Search for the cell housing the specified text and yield its [X, Y] center coordinate. 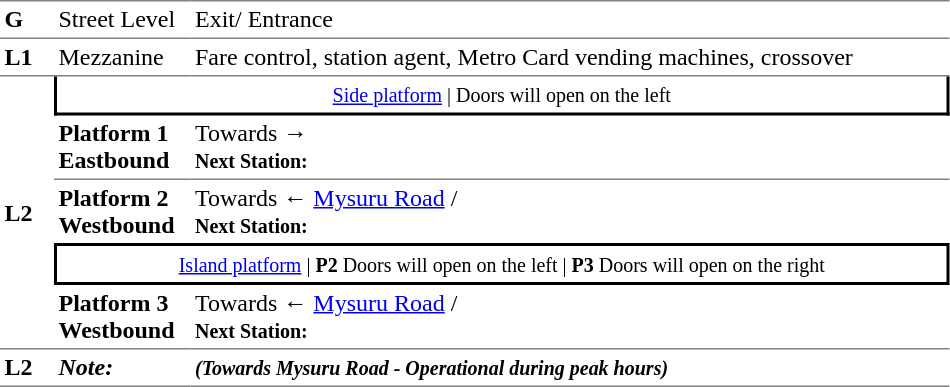
Platform 2Westbound [122, 212]
Towards → Next Station: [570, 148]
Mezzanine [122, 58]
G [27, 20]
L1 [27, 58]
Platform 1Eastbound [122, 148]
Side platform | Doors will open on the left [502, 96]
Street Level [122, 20]
Exit/ Entrance [570, 20]
Fare control, station agent, Metro Card vending machines, crossover [570, 58]
L2 [27, 212]
Platform 3Westbound [122, 317]
Island platform | P2 Doors will open on the left | P3 Doors will open on the right [502, 264]
